Locate the cell with the specified text and output its [x, y] center coordinate. 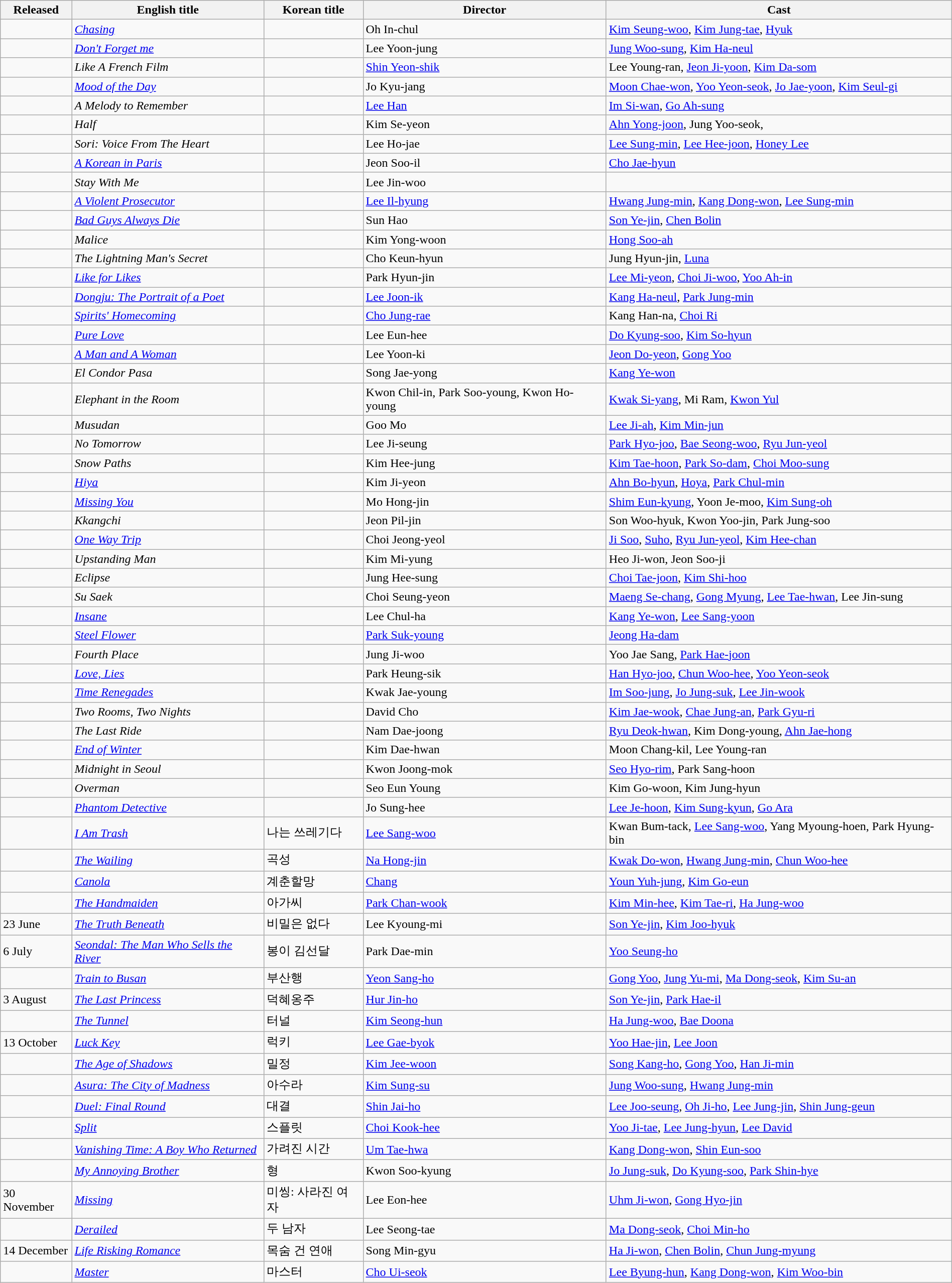
Song Min-gyu [485, 1250]
Kwon Soo-kyung [485, 1171]
Kim Seong-hun [485, 1021]
Jeong Ha-dam [779, 635]
23 June [36, 924]
Kkangchi [168, 520]
Midnight in Seoul [168, 769]
A Korean in Paris [168, 163]
두 남자 [314, 1229]
The Age of Shadows [168, 1064]
Do Kyung-soo, Kim So-hyun [779, 335]
Jung Woo-sung, Hwang Jung-min [779, 1086]
Elephant in the Room [168, 399]
Jung Hee-sung [485, 578]
Lee Yoon-jung [485, 48]
Lee Han [485, 105]
Master [168, 1272]
Yoo Ji-tae, Lee Jung-hyun, Lee David [779, 1128]
Shim Eun-kyung, Yoon Je-moo, Kim Sung-oh [779, 501]
Phantom Detective [168, 807]
Ma Dong-seok, Choi Min-ho [779, 1229]
English title [168, 10]
Jung Ji-woo [485, 654]
Kim Go-woon, Kim Jung-hyun [779, 788]
Moon Chang-kil, Lee Young-ran [779, 750]
Kim Tae-hoon, Park So-dam, Choi Moo-sung [779, 463]
Shin Yeon-shik [485, 67]
6 July [36, 951]
Lee Gae-byok [485, 1042]
Kwon Chil-in, Park Soo-young, Kwon Ho-young [485, 399]
Luck Key [168, 1042]
Shin Jai-ho [485, 1107]
Jo Kyu-jang [485, 86]
Lee Eon-hee [485, 1200]
나는 쓰레기다 [314, 833]
Kang Dong-won, Shin Eun-soo [779, 1149]
Insane [168, 616]
Lee Ji-ah, Kim Min-jun [779, 425]
Lee Byung-hun, Kang Dong-won, Kim Woo-bin [779, 1272]
Seo Hyo-rim, Park Sang-hoon [779, 769]
Love, Lies [168, 673]
Jung Woo-sung, Kim Ha-neul [779, 48]
Kang Ha-neul, Park Jung-min [779, 297]
Moon Chae-won, Yoo Yeon-seok, Jo Jae-yoon, Kim Seul-gi [779, 86]
Gong Yoo, Jung Yu-mi, Ma Dong-seok, Kim Su-an [779, 978]
Lee Kyoung-mi [485, 924]
Jeon Pil-jin [485, 520]
Kim Yong-woon [485, 240]
Maeng Se-chang, Gong Myung, Lee Tae-hwan, Lee Jin-sung [779, 597]
Kim Ji-yeon [485, 482]
미씽: 사라진 여자 [314, 1200]
계춘할망 [314, 882]
El Condor Pasa [168, 373]
Lee Young-ran, Jeon Ji-yoon, Kim Da-som [779, 67]
Sori: Voice From The Heart [168, 144]
30 November [36, 1200]
Half [168, 125]
Canola [168, 882]
Choi Tae-joon, Kim Shi-hoo [779, 578]
I Am Trash [168, 833]
Mood of the Day [168, 86]
Lee Seong-tae [485, 1229]
Im Soo-jung, Jo Jung-suk, Lee Jin-wook [779, 692]
Son Ye-jin, Park Hae-il [779, 999]
Kwak Si-yang, Mi Ram, Kwon Yul [779, 399]
Life Risking Romance [168, 1250]
Ahn Yong-joon, Jung Yoo-seok, [779, 125]
Stay With Me [168, 182]
The Last Princess [168, 999]
Mo Hong-jin [485, 501]
13 October [36, 1042]
14 December [36, 1250]
Choi Seung-yeon [485, 597]
Um Tae-hwa [485, 1149]
Kim Hee-jung [485, 463]
The Last Ride [168, 731]
Park Suk-young [485, 635]
Musudan [168, 425]
형 [314, 1171]
Kim Min-hee, Kim Tae-ri, Ha Jung-woo [779, 903]
Don't Forget me [168, 48]
Kwan Bum-tack, Lee Sang-woo, Yang Myoung-hoen, Park Hyung-bin [779, 833]
Steel Flower [168, 635]
Im Si-wan, Go Ah-sung [779, 105]
No Tomorrow [168, 444]
Chasing [168, 29]
Chang [485, 882]
Seondal: The Man Who Sells the River [168, 951]
Kwak Do-won, Hwang Jung-min, Chun Woo-hee [779, 860]
Ha Jung-woo, Bae Doona [779, 1021]
Park Heung-sik [485, 673]
Kim Jee-woon [485, 1064]
Yoo Hae-jin, Lee Joon [779, 1042]
Kang Han-na, Choi Ri [779, 316]
Kim Dae-hwan [485, 750]
Son Ye-jin, Chen Bolin [779, 220]
Lee Jin-woo [485, 182]
Korean title [314, 10]
Duel: Final Round [168, 1107]
David Cho [485, 712]
Park Dae-min [485, 951]
Ji Soo, Suho, Ryu Jun-yeol, Kim Hee-chan [779, 539]
부산행 [314, 978]
Hur Jin-ho [485, 999]
Snow Paths [168, 463]
Cho Ui-seok [485, 1272]
Song Jae-yong [485, 373]
Derailed [168, 1229]
Jo Jung-suk, Do Kyung-soo, Park Shin-hye [779, 1171]
Uhm Ji-won, Gong Hyo-jin [779, 1200]
Cho Jung-rae [485, 316]
Cast [779, 10]
Yeon Sang-ho [485, 978]
Choi Jeong-yeol [485, 539]
Missing You [168, 501]
Lee Joon-ik [485, 297]
Ha Ji-won, Chen Bolin, Chun Jung-myung [779, 1250]
Lee Sang-woo [485, 833]
Lee Chul-ha [485, 616]
봉이 김선달 [314, 951]
Split [168, 1128]
Sun Hao [485, 220]
Lee Joo-seung, Oh Ji-ho, Lee Jung-jin, Shin Jung-geun [779, 1107]
스플릿 [314, 1128]
Jeon Do-yeon, Gong Yoo [779, 354]
Lee Sung-min, Lee Hee-joon, Honey Lee [779, 144]
Son Woo-hyuk, Kwon Yoo-jin, Park Jung-soo [779, 520]
Bad Guys Always Die [168, 220]
Lee Ho-jae [485, 144]
Ryu Deok-hwan, Kim Dong-young, Ahn Jae-hong [779, 731]
Overman [168, 788]
가려진 시간 [314, 1149]
Yoo Seung-ho [779, 951]
Oh In-chul [485, 29]
A Melody to Remember [168, 105]
Lee Eun-hee [485, 335]
Upstanding Man [168, 559]
Released [36, 10]
Hwang Jung-min, Kang Dong-won, Lee Sung-min [779, 201]
End of Winter [168, 750]
Lee Je-hoon, Kim Sung-kyun, Go Ara [779, 807]
Choi Kook-hee [485, 1128]
Song Kang-ho, Gong Yoo, Han Ji-min [779, 1064]
Dongju: The Portrait of a Poet [168, 297]
Two Rooms, Two Nights [168, 712]
Hiya [168, 482]
Na Hong-jin [485, 860]
Heo Ji-won, Jeon Soo-ji [779, 559]
Yoo Jae Sang, Park Hae-joon [779, 654]
Kim Se-yeon [485, 125]
The Truth Beneath [168, 924]
Kim Sung-su [485, 1086]
Kim Jae-wook, Chae Jung-an, Park Gyu-ri [779, 712]
Kang Ye-won, Lee Sang-yoon [779, 616]
Missing [168, 1200]
Lee Ji-seung [485, 444]
Park Chan-wook [485, 903]
대결 [314, 1107]
Kang Ye-won [779, 373]
Ahn Bo-hyun, Hoya, Park Chul-min [779, 482]
Son Ye-jin, Kim Joo-hyuk [779, 924]
Director [485, 10]
A Man and A Woman [168, 354]
비밀은 없다 [314, 924]
Goo Mo [485, 425]
Like A French Film [168, 67]
Malice [168, 240]
럭키 [314, 1042]
아가씨 [314, 903]
Jung Hyun-jin, Luna [779, 259]
The Lightning Man's Secret [168, 259]
밀정 [314, 1064]
One Way Trip [168, 539]
Kim Mi-yung [485, 559]
곡성 [314, 860]
Train to Busan [168, 978]
The Tunnel [168, 1021]
마스터 [314, 1272]
Asura: The City of Madness [168, 1086]
Spirits' Homecoming [168, 316]
터널 [314, 1021]
The Handmaiden [168, 903]
Youn Yuh-jung, Kim Go-eun [779, 882]
Fourth Place [168, 654]
3 August [36, 999]
덕혜옹주 [314, 999]
Kim Seung-woo, Kim Jung-tae, Hyuk [779, 29]
Pure Love [168, 335]
Lee Il-hyung [485, 201]
Vanishing Time: A Boy Who Returned [168, 1149]
Nam Dae-joong [485, 731]
Jo Sung-hee [485, 807]
Time Renegades [168, 692]
목숨 건 연애 [314, 1250]
Park Hyun-jin [485, 278]
Seo Eun Young [485, 788]
Lee Mi-yeon, Choi Ji-woo, Yoo Ah-in [779, 278]
아수라 [314, 1086]
Park Hyo-joo, Bae Seong-woo, Ryu Jun-yeol [779, 444]
Eclipse [168, 578]
Han Hyo-joo, Chun Woo-hee, Yoo Yeon-seok [779, 673]
Lee Yoon-ki [485, 354]
Cho Jae-hyun [779, 163]
The Wailing [168, 860]
Cho Keun-hyun [485, 259]
Like for Likes [168, 278]
Jeon Soo-il [485, 163]
Hong Soo-ah [779, 240]
A Violent Prosecutor [168, 201]
My Annoying Brother [168, 1171]
Su Saek [168, 597]
Kwon Joong-mok [485, 769]
Kwak Jae-young [485, 692]
